Identify which cell holds the provided text, then report its [X, Y] central coordinate. 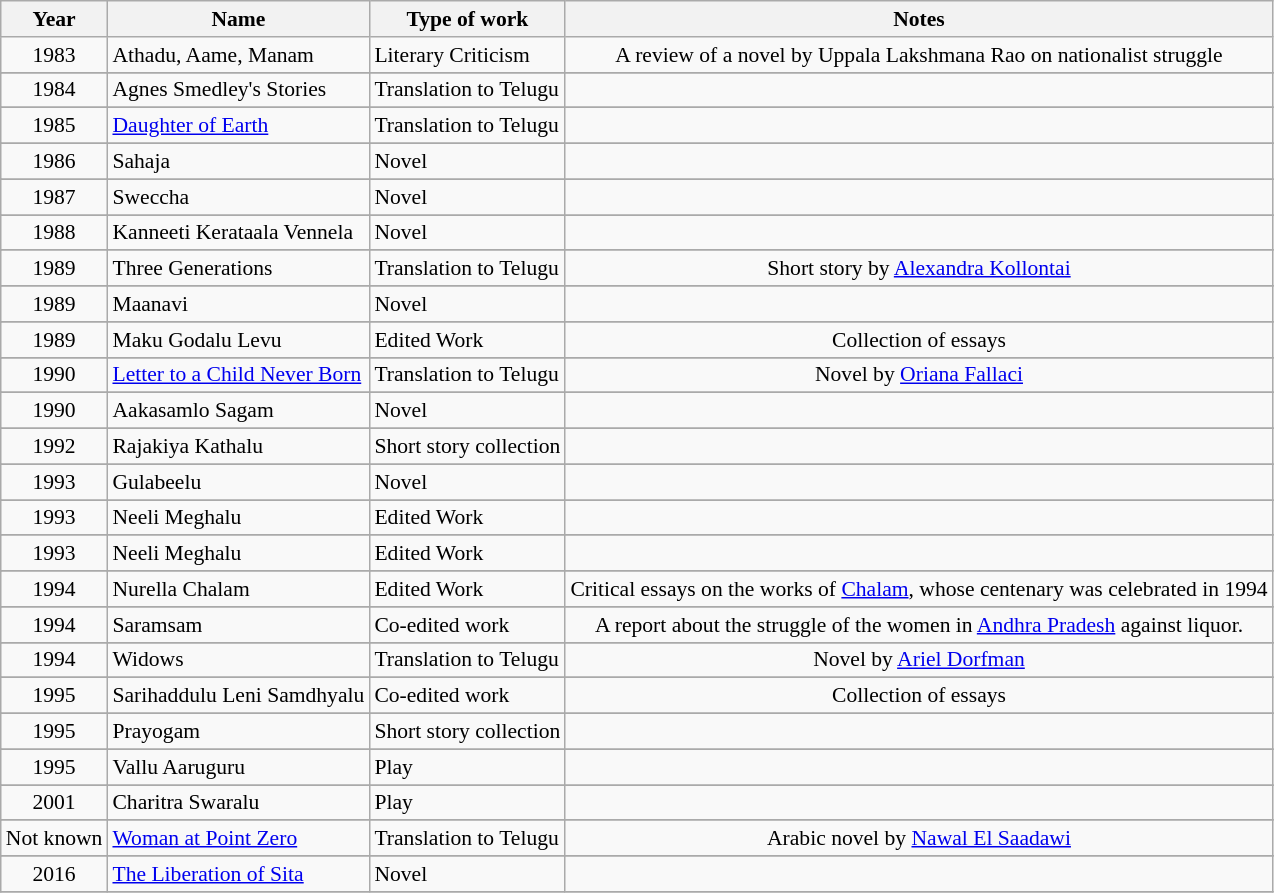
Not known [54, 839]
1986 [54, 162]
Woman at Point Zero [238, 839]
Kanneeti Kerataala Vennela [238, 233]
Agnes Smedley's Stories [238, 90]
Athadu, Aame, Manam [238, 55]
The Liberation of Sita [238, 874]
Letter to a Child Never Born [238, 375]
A report about the struggle of the women in Andhra Pradesh against liquor. [918, 625]
Literary Criticism [467, 55]
Vallu Aaruguru [238, 767]
Maanavi [238, 304]
Nurella Chalam [238, 589]
Notes [918, 19]
1984 [54, 90]
Saramsam [238, 625]
Daughter of Earth [238, 126]
Widows [238, 660]
Charitra Swaralu [238, 803]
Arabic novel by Nawal El Saadawi [918, 839]
Year [54, 19]
Sahaja [238, 162]
Gulabeelu [238, 482]
Prayogam [238, 732]
Critical essays on the works of Chalam, whose centenary was celebrated in 1994 [918, 589]
Rajakiya Kathalu [238, 447]
Aakasamlo Sagam [238, 411]
Maku Godalu Levu [238, 340]
Sarihaddulu Leni Samdhyalu [238, 696]
Novel by Ariel Dorfman [918, 660]
A review of a novel by Uppala Lakshmana Rao on nationalist struggle [918, 55]
2001 [54, 803]
1985 [54, 126]
1992 [54, 447]
Type of work [467, 19]
1983 [54, 55]
Short story by Alexandra Kollontai [918, 269]
1987 [54, 197]
Novel by Oriana Fallaci [918, 375]
Name [238, 19]
Sweccha [238, 197]
2016 [54, 874]
Three Generations [238, 269]
1988 [54, 233]
